Return (x, y) of the center of cell containing provided text 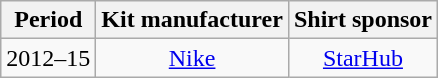
Period (48, 20)
Nike (192, 58)
Kit manufacturer (192, 20)
2012–15 (48, 58)
StarHub (362, 58)
Shirt sponsor (362, 20)
